Return the [x, y] coordinate for the center point of the cell that contains the specified text.  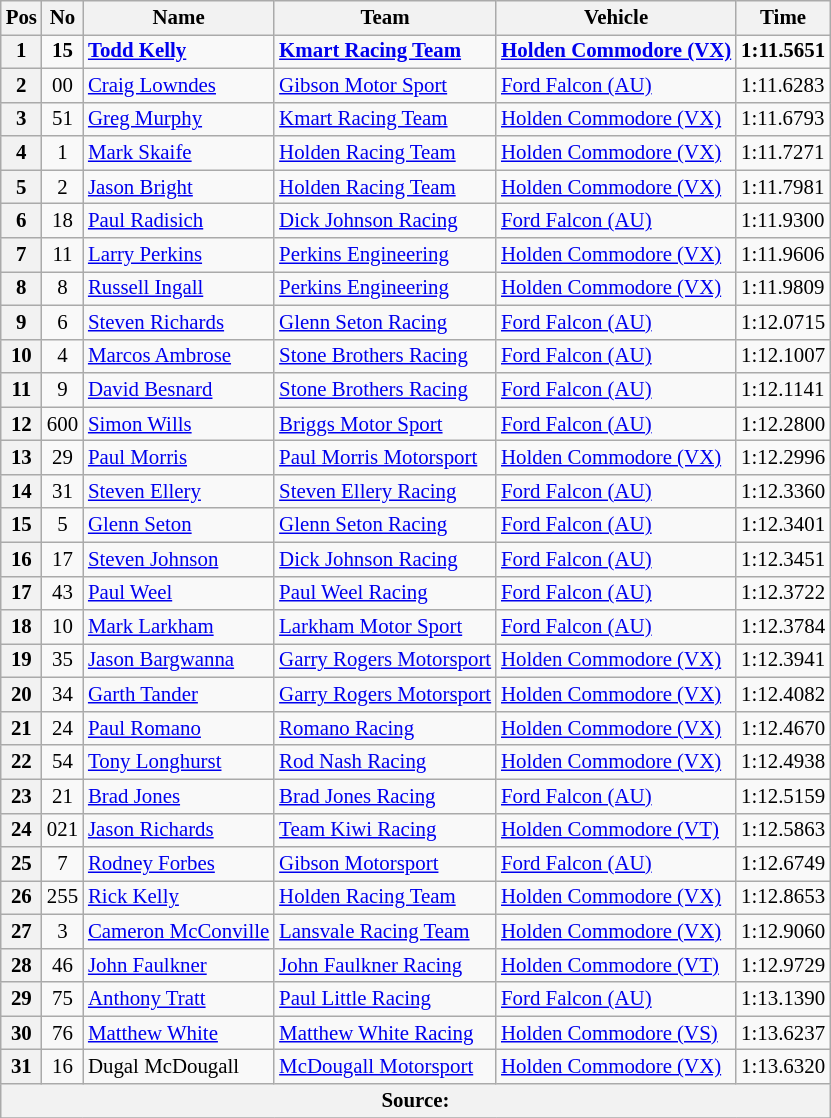
Brad Jones [178, 796]
Source: [416, 1101]
Garth Tander [178, 695]
Rodney Forbes [178, 864]
Matthew White [178, 1033]
Jason Bargwanna [178, 661]
1:12.4938 [783, 762]
1:11.9300 [783, 221]
Larkham Motor Sport [385, 627]
Team [385, 18]
Paul Radisich [178, 221]
1:12.6749 [783, 864]
1:11.7271 [783, 153]
255 [62, 898]
John Faulkner Racing [385, 965]
1:12.3784 [783, 627]
1:12.4670 [783, 728]
43 [62, 593]
Paul Morris [178, 458]
1:11.6283 [783, 85]
Gibson Motorsport [385, 864]
Romano Racing [385, 728]
Team Kiwi Racing [385, 830]
30 [22, 1033]
Steven Richards [178, 322]
Todd Kelly [178, 51]
McDougall Motorsport [385, 1067]
28 [22, 965]
1:13.6237 [783, 1033]
Tony Longhurst [178, 762]
54 [62, 762]
No [62, 18]
Mark Larkham [178, 627]
13 [22, 458]
Dugal McDougall [178, 1067]
19 [22, 661]
1:12.3451 [783, 559]
Briggs Motor Sport [385, 424]
Matthew White Racing [385, 1033]
1:11.6793 [783, 119]
Holden Commodore (VS) [616, 1033]
Vehicle [616, 18]
1:12.3360 [783, 491]
1:11.9606 [783, 255]
76 [62, 1033]
22 [22, 762]
Rod Nash Racing [385, 762]
75 [62, 999]
Gibson Motor Sport [385, 85]
14 [22, 491]
Simon Wills [178, 424]
00 [62, 85]
Pos [22, 18]
27 [22, 931]
Name [178, 18]
1:11.9809 [783, 288]
1:12.9060 [783, 931]
1:12.2996 [783, 458]
20 [22, 695]
1:12.3401 [783, 525]
Marcos Ambrose [178, 356]
23 [22, 796]
Larry Perkins [178, 255]
46 [62, 965]
John Faulkner [178, 965]
Jason Richards [178, 830]
Paul Weel Racing [385, 593]
Steven Ellery Racing [385, 491]
Jason Bright [178, 187]
Anthony Tratt [178, 999]
Time [783, 18]
1:12.1141 [783, 390]
1:12.3941 [783, 661]
12 [22, 424]
25 [22, 864]
1:12.0715 [783, 322]
26 [22, 898]
Greg Murphy [178, 119]
1:11.5651 [783, 51]
51 [62, 119]
1:12.4082 [783, 695]
Lansvale Racing Team [385, 931]
Mark Skaife [178, 153]
Rick Kelly [178, 898]
600 [62, 424]
021 [62, 830]
1:12.9729 [783, 965]
Paul Little Racing [385, 999]
Glenn Seton [178, 525]
1:12.3722 [783, 593]
Russell Ingall [178, 288]
Paul Morris Motorsport [385, 458]
1:12.1007 [783, 356]
35 [62, 661]
1:11.7981 [783, 187]
34 [62, 695]
Paul Weel [178, 593]
1:13.1390 [783, 999]
1:12.8653 [783, 898]
Cameron McConville [178, 931]
1:12.5863 [783, 830]
1:12.2800 [783, 424]
1:13.6320 [783, 1067]
Steven Ellery [178, 491]
David Besnard [178, 390]
Craig Lowndes [178, 85]
1:12.5159 [783, 796]
Paul Romano [178, 728]
Brad Jones Racing [385, 796]
Steven Johnson [178, 559]
